From the cell containing the given text, extract its center point as (x, y) coordinate. 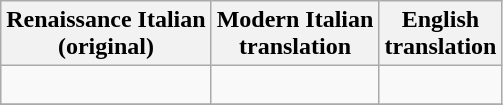
Englishtranslation (440, 34)
Modern Italiantranslation (295, 34)
Renaissance Italian(original) (106, 34)
